Extract the [x, y] coordinate from the center of the cell holding the provided text.  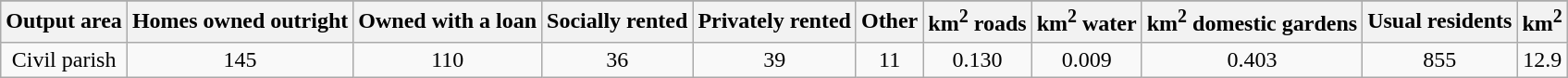
km2 [1542, 22]
0.009 [1086, 59]
36 [618, 59]
11 [889, 59]
km2 domestic gardens [1252, 22]
Output area [65, 22]
0.130 [977, 59]
Socially rented [618, 22]
Civil parish [65, 59]
Owned with a loan [448, 22]
km2 water [1086, 22]
0.403 [1252, 59]
855 [1439, 59]
12.9 [1542, 59]
km2 roads [977, 22]
145 [240, 59]
Usual residents [1439, 22]
39 [775, 59]
110 [448, 59]
Privately rented [775, 22]
Other [889, 22]
Homes owned outright [240, 22]
